Find where the given text appears and provide that cell's center as [x, y] coordinate. 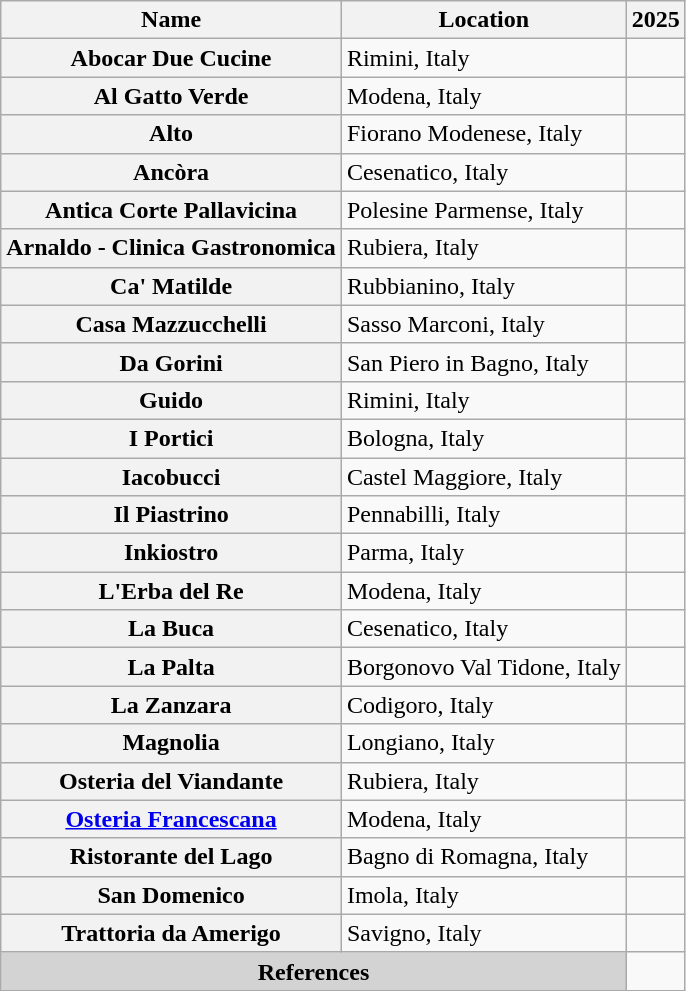
Fiorano Modenese, Italy [484, 134]
Imola, Italy [484, 895]
San Domenico [172, 895]
Iacobucci [172, 477]
Casa Mazzucchelli [172, 324]
Inkiostro [172, 553]
Borgonovo Val Tidone, Italy [484, 667]
Ca' Matilde [172, 286]
Castel Maggiore, Italy [484, 477]
San Piero in Bagno, Italy [484, 362]
Savigno, Italy [484, 933]
La Palta [172, 667]
Sasso Marconi, Italy [484, 324]
Rubbianino, Italy [484, 286]
Antica Corte Pallavicina [172, 210]
Name [172, 20]
Ristorante del Lago [172, 857]
Bagno di Romagna, Italy [484, 857]
Magnolia [172, 743]
Osteria Francescana [172, 819]
Guido [172, 400]
Arnaldo - Clinica Gastronomica [172, 248]
La Buca [172, 629]
I Portici [172, 438]
Location [484, 20]
Abocar Due Cucine [172, 58]
Polesine Parmense, Italy [484, 210]
L'Erba del Re [172, 591]
Ancòra [172, 172]
Pennabilli, Italy [484, 515]
Alto [172, 134]
Trattoria da Amerigo [172, 933]
Longiano, Italy [484, 743]
Codigoro, Italy [484, 705]
Bologna, Italy [484, 438]
2025 [656, 20]
Al Gatto Verde [172, 96]
Il Piastrino [172, 515]
Da Gorini [172, 362]
La Zanzara [172, 705]
Parma, Italy [484, 553]
Osteria del Viandante [172, 781]
References [314, 971]
